Output the [X, Y] coordinate of the center of the cell containing the given text.  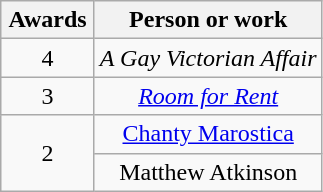
Person or work [208, 20]
Room for Rent [208, 96]
Chanty Marostica [208, 134]
4 [48, 58]
Matthew Atkinson [208, 172]
3 [48, 96]
Awards [48, 20]
A Gay Victorian Affair [208, 58]
2 [48, 153]
